Capture the cell that displays the provided text and extract its [x, y] central coordinate. 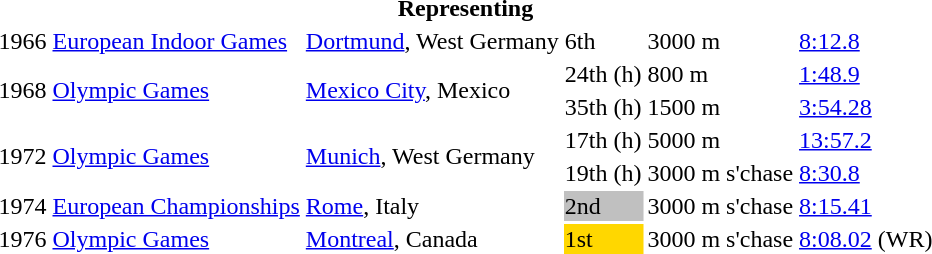
Dortmund, West Germany [432, 41]
Rome, Italy [432, 206]
1st [603, 239]
17th (h) [603, 140]
European Championships [176, 206]
19th (h) [603, 173]
35th (h) [603, 107]
Munich, West Germany [432, 156]
Mexico City, Mexico [432, 90]
European Indoor Games [176, 41]
3000 m [720, 41]
5000 m [720, 140]
800 m [720, 74]
24th (h) [603, 74]
1500 m [720, 107]
Montreal, Canada [432, 239]
6th [603, 41]
2nd [603, 206]
